Determine the [X, Y] coordinate at the center of the cell enclosing the given text.  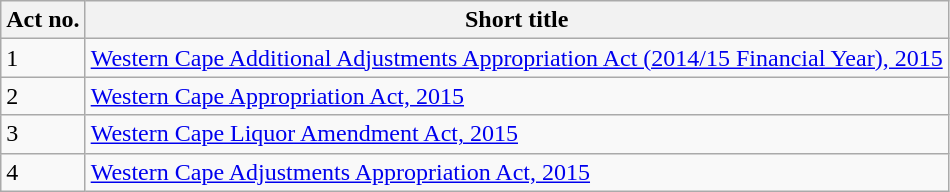
Western Cape Liquor Amendment Act, 2015 [516, 134]
Western Cape Appropriation Act, 2015 [516, 96]
3 [43, 134]
Act no. [43, 20]
4 [43, 172]
1 [43, 58]
Short title [516, 20]
Western Cape Adjustments Appropriation Act, 2015 [516, 172]
2 [43, 96]
Western Cape Additional Adjustments Appropriation Act (2014/15 Financial Year), 2015 [516, 58]
